Detect which cell encompasses the target text, then output its (X, Y) center coordinate. 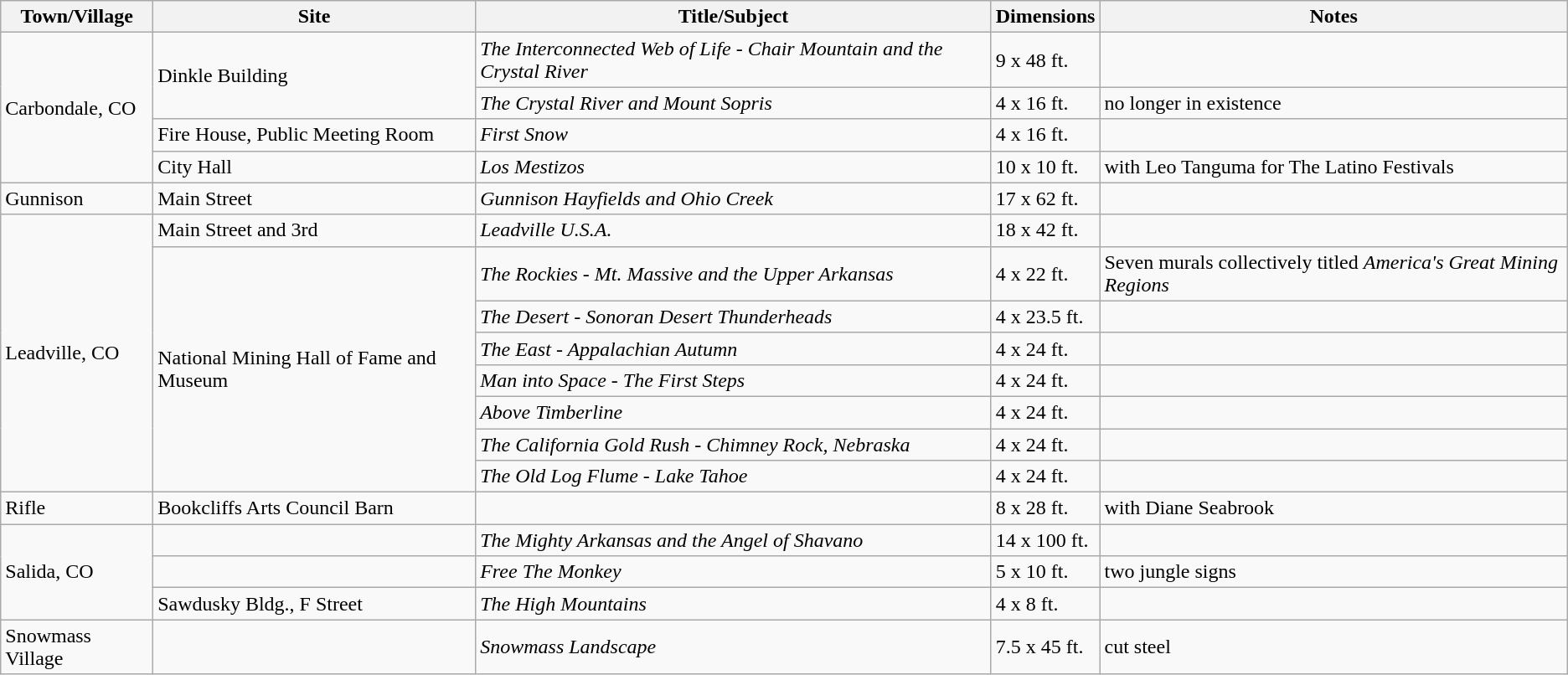
Man into Space - The First Steps (734, 380)
Leadville U.S.A. (734, 230)
The California Gold Rush - Chimney Rock, Nebraska (734, 445)
Los Mestizos (734, 167)
4 x 22 ft. (1045, 273)
Snowmass Village (77, 647)
4 x 8 ft. (1045, 604)
Carbondale, CO (77, 107)
cut steel (1333, 647)
Leadville, CO (77, 353)
14 x 100 ft. (1045, 540)
7.5 x 45 ft. (1045, 647)
Fire House, Public Meeting Room (315, 135)
Town/Village (77, 17)
Site (315, 17)
Gunnison Hayfields and Ohio Creek (734, 198)
Seven murals collectively titled America's Great Mining Regions (1333, 273)
Title/Subject (734, 17)
5 x 10 ft. (1045, 572)
The High Mountains (734, 604)
The Interconnected Web of Life - Chair Mountain and the Crystal River (734, 60)
10 x 10 ft. (1045, 167)
with Leo Tanguma for The Latino Festivals (1333, 167)
two jungle signs (1333, 572)
Salida, CO (77, 572)
Dinkle Building (315, 75)
The Rockies - Mt. Massive and the Upper Arkansas (734, 273)
Sawdusky Bldg., F Street (315, 604)
with Diane Seabrook (1333, 508)
Gunnison (77, 198)
Free The Monkey (734, 572)
The Desert - Sonoran Desert Thunderheads (734, 317)
9 x 48 ft. (1045, 60)
The Old Log Flume - Lake Tahoe (734, 477)
Rifle (77, 508)
Above Timberline (734, 412)
The East - Appalachian Autumn (734, 348)
18 x 42 ft. (1045, 230)
4 x 23.5 ft. (1045, 317)
First Snow (734, 135)
Main Street (315, 198)
Main Street and 3rd (315, 230)
Bookcliffs Arts Council Barn (315, 508)
The Mighty Arkansas and the Angel of Shavano (734, 540)
8 x 28 ft. (1045, 508)
no longer in existence (1333, 103)
City Hall (315, 167)
Snowmass Landscape (734, 647)
The Crystal River and Mount Sopris (734, 103)
Notes (1333, 17)
17 x 62 ft. (1045, 198)
National Mining Hall of Fame and Museum (315, 368)
Dimensions (1045, 17)
